Return the (x, y) coordinate for the center point of the cell that contains the specified text.  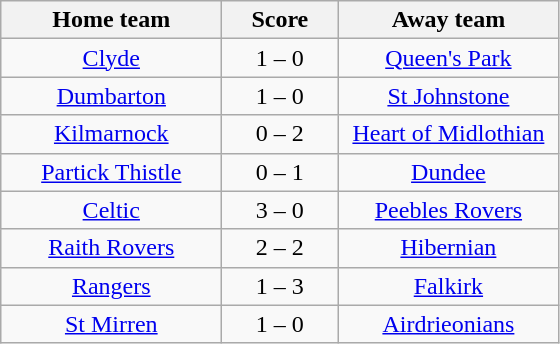
St Mirren (112, 324)
2 – 2 (280, 248)
Falkirk (448, 286)
Home team (112, 20)
Queen's Park (448, 58)
Kilmarnock (112, 134)
Rangers (112, 286)
Airdrieonians (448, 324)
Raith Rovers (112, 248)
Dundee (448, 172)
Away team (448, 20)
Peebles Rovers (448, 210)
Hibernian (448, 248)
Dumbarton (112, 96)
Partick Thistle (112, 172)
St Johnstone (448, 96)
Celtic (112, 210)
Heart of Midlothian (448, 134)
0 – 2 (280, 134)
Score (280, 20)
Clyde (112, 58)
3 – 0 (280, 210)
0 – 1 (280, 172)
1 – 3 (280, 286)
